Return the (X, Y) coordinate for the center point of the cell that contains the specified text.  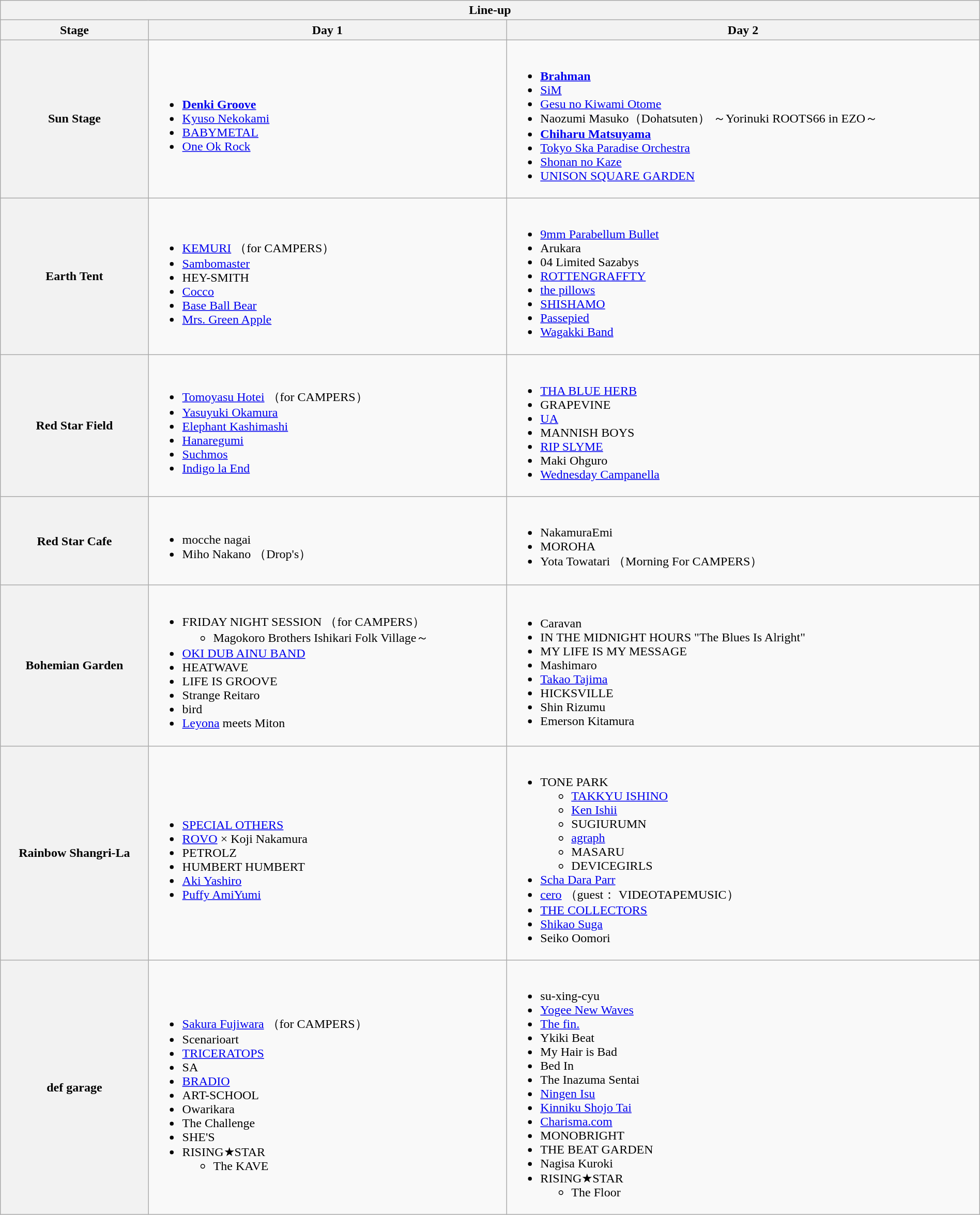
TONE PARKTAKKYU ISHINOKen IshiiSUGIURUMNagraphMASARUDEVICEGIRLSScha Dara Parrcero （guest： VIDEOTAPEMUSIC）THE COLLECTORSShikao SugaSeiko Oomori (743, 853)
Denki GrooveKyuso NekokamiBABYMETALOne Ok Rock (328, 119)
9mm Parabellum BulletArukara04 Limited SazabysROTTENGRAFFTYthe pillowsSHISHAMOPassepiedWagakki Band (743, 276)
Red Star Field (74, 426)
Red Star Cafe (74, 541)
Rainbow Shangri-La (74, 853)
mocche nagaiMiho Nakano （Drop's） (328, 541)
CaravanIN THE MIDNIGHT HOURS "The Blues Is Alright"MY LIFE IS MY MESSAGEMashimaroTakao TajimaHICKSVILLEShin RizumuEmerson Kitamura (743, 666)
Day 1 (328, 30)
Sun Stage (74, 119)
KEMURI （for CAMPERS）SambomasterHEY-SMITHCoccoBase Ball BearMrs. Green Apple (328, 276)
Tomoyasu Hotei （for CAMPERS）Yasuyuki OkamuraElephant KashimashiHanaregumiSuchmosIndigo la End (328, 426)
Bohemian Garden (74, 666)
THA BLUE HERBGRAPEVINEUAMANNISH BOYSRIP SLYMEMaki OhguroWednesday Campanella (743, 426)
SPECIAL OTHERSROVO × Koji NakamuraPETROLZHUMBERT HUMBERTAki YashiroPuffy AmiYumi (328, 853)
def garage (74, 1087)
Sakura Fujiwara （for CAMPERS）ScenarioartTRICERATOPSSABRADIOART-SCHOOLOwarikaraThe ChallengeSHE'SRISING★STARThe KAVE (328, 1087)
NakamuraEmiMOROHAYota Towatari （Morning For CAMPERS） (743, 541)
Stage (74, 30)
Day 2 (743, 30)
Line-up (490, 10)
Earth Tent (74, 276)
